Find where the given text appears and provide that cell's center as (x, y) coordinate. 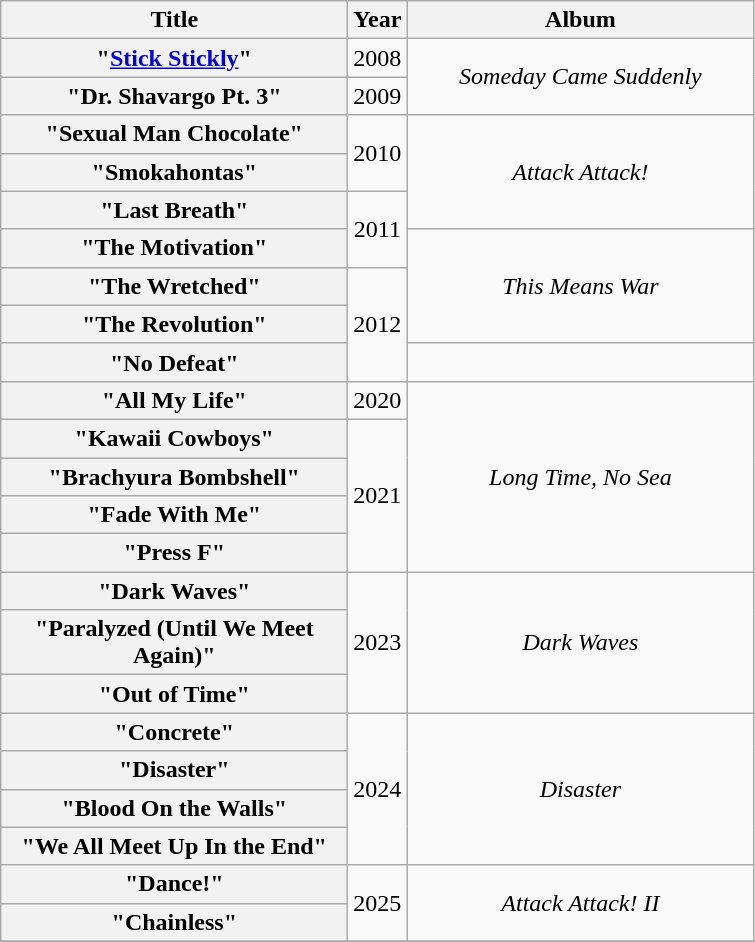
"Paralyzed (Until We Meet Again)" (174, 642)
"Chainless" (174, 922)
2010 (378, 153)
Dark Waves (580, 642)
2012 (378, 324)
"Smokahontas" (174, 172)
2011 (378, 229)
Attack Attack! (580, 172)
Long Time, No Sea (580, 476)
"Dance!" (174, 884)
This Means War (580, 286)
"Brachyura Bombshell" (174, 477)
2021 (378, 495)
"Blood On the Walls" (174, 808)
Someday Came Suddenly (580, 77)
"The Wretched" (174, 286)
2023 (378, 642)
2024 (378, 789)
"All My Life" (174, 400)
"Press F" (174, 553)
"We All Meet Up In the End" (174, 846)
"Sexual Man Chocolate" (174, 134)
Album (580, 20)
Disaster (580, 789)
"Dr. Shavargo Pt. 3" (174, 96)
Attack Attack! II (580, 903)
"Concrete" (174, 732)
"Last Breath" (174, 210)
"The Motivation" (174, 248)
Year (378, 20)
"Stick Stickly" (174, 58)
"Out of Time" (174, 694)
2008 (378, 58)
2025 (378, 903)
"The Revolution" (174, 324)
"Fade With Me" (174, 515)
"Kawaii Cowboys" (174, 438)
"Disaster" (174, 770)
Title (174, 20)
"Dark Waves" (174, 591)
2009 (378, 96)
"No Defeat" (174, 362)
2020 (378, 400)
